Capture the cell that displays the provided text and extract its [X, Y] central coordinate. 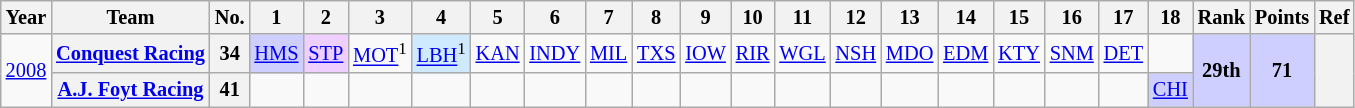
10 [753, 17]
5 [498, 17]
18 [1170, 17]
EDM [966, 54]
34 [230, 54]
No. [230, 17]
DET [1124, 54]
WGL [802, 54]
A.J. Foyt Racing [130, 90]
29th [1222, 70]
MOT1 [380, 54]
14 [966, 17]
17 [1124, 17]
Conquest Racing [130, 54]
13 [910, 17]
3 [380, 17]
IOW [705, 54]
Year [26, 17]
Ref [1334, 17]
HMS [277, 54]
8 [656, 17]
Points [1282, 17]
TXS [656, 54]
Rank [1222, 17]
SNM [1072, 54]
11 [802, 17]
KTY [1019, 54]
MDO [910, 54]
2 [326, 17]
2008 [26, 70]
RIR [753, 54]
12 [856, 17]
MIL [608, 54]
INDY [554, 54]
71 [1282, 70]
41 [230, 90]
15 [1019, 17]
CHI [1170, 90]
6 [554, 17]
LBH1 [442, 54]
4 [442, 17]
7 [608, 17]
Team [130, 17]
KAN [498, 54]
16 [1072, 17]
NSH [856, 54]
9 [705, 17]
1 [277, 17]
STP [326, 54]
